From the cell containing the given text, extract its center point as [x, y] coordinate. 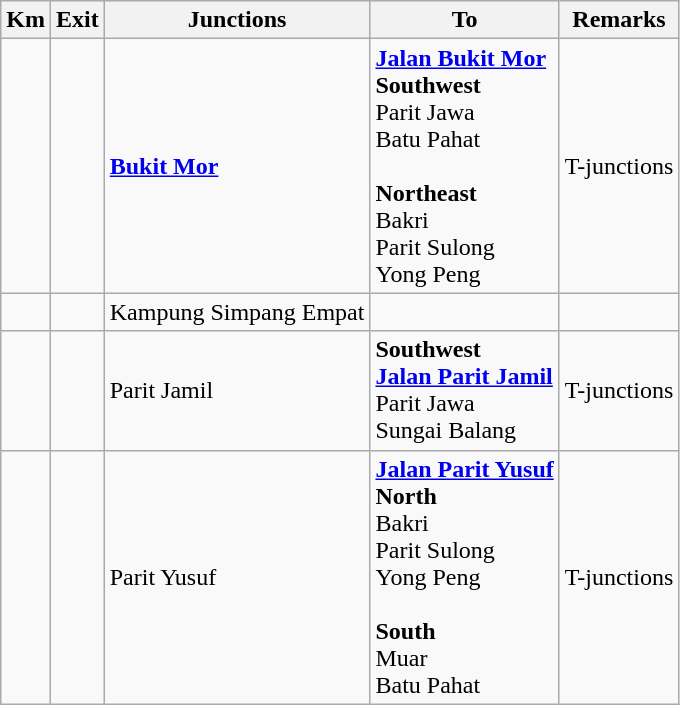
To [464, 20]
Jalan Parit YusufNorth Bakri Parit Sulong Yong PengSouth Muar Batu Pahat [464, 577]
Parit Yusuf [237, 577]
Jalan Bukit MorSouthwest Parit Jawa Batu PahatNortheast Bakri Parit Sulong Yong Peng [464, 166]
Southwest Jalan Parit Jamil Parit Jawa Sungai Balang [464, 390]
Kampung Simpang Empat [237, 312]
Bukit Mor [237, 166]
Remarks [619, 20]
Exit [77, 20]
Junctions [237, 20]
Parit Jamil [237, 390]
Km [26, 20]
